Provide the [x, y] coordinate of the cell's center where the given text is located.  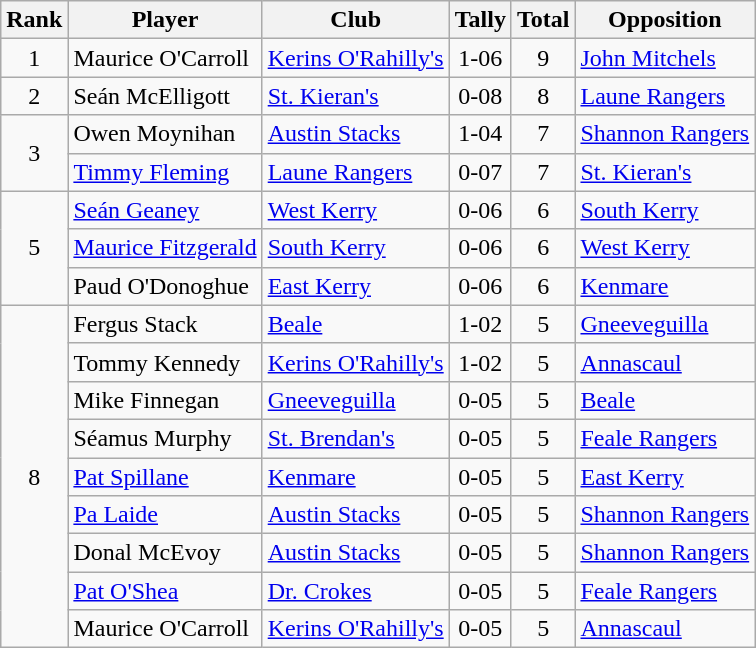
Pat O'Shea [165, 591]
Timmy Fleming [165, 172]
1-06 [480, 58]
3 [34, 153]
John Mitchels [665, 58]
Tally [480, 20]
Seán McElligott [165, 96]
Dr. Crokes [356, 591]
9 [543, 58]
0-07 [480, 172]
2 [34, 96]
Total [543, 20]
Opposition [665, 20]
0-08 [480, 96]
1 [34, 58]
Rank [34, 20]
Mike Finnegan [165, 400]
Seán Geaney [165, 210]
1-04 [480, 134]
St. Brendan's [356, 438]
Pa Laide [165, 515]
Maurice Fitzgerald [165, 248]
Donal McEvoy [165, 553]
Séamus Murphy [165, 438]
Club [356, 20]
Fergus Stack [165, 324]
Tommy Kennedy [165, 362]
Player [165, 20]
Pat Spillane [165, 477]
Paud O'Donoghue [165, 286]
Owen Moynihan [165, 134]
